Capture the cell that displays the provided text and extract its [X, Y] central coordinate. 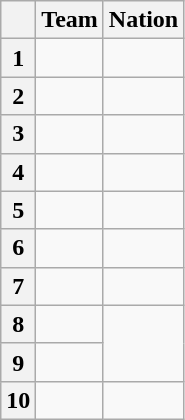
10 [18, 400]
2 [18, 96]
9 [18, 362]
5 [18, 210]
7 [18, 286]
3 [18, 134]
Team [70, 20]
Nation [143, 20]
6 [18, 248]
4 [18, 172]
1 [18, 58]
8 [18, 324]
